Scan for the cell matching the given text and deliver its [X, Y] coordinate at center. 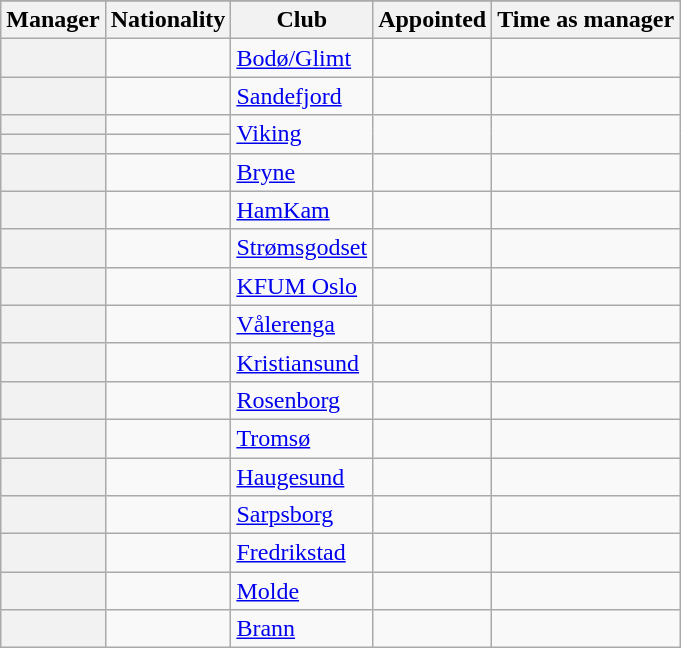
KFUM Oslo [302, 286]
Appointed [432, 20]
Bodø/Glimt [302, 58]
Vålerenga [302, 324]
Manager [53, 20]
Fredrikstad [302, 553]
Kristiansund [302, 362]
Brann [302, 629]
HamKam [302, 210]
Bryne [302, 172]
Sarpsborg [302, 515]
Nationality [168, 20]
Tromsø [302, 438]
Viking [302, 134]
Strømsgodset [302, 248]
Molde [302, 591]
Club [302, 20]
Time as manager [586, 20]
Sandefjord [302, 96]
Rosenborg [302, 400]
Haugesund [302, 477]
